Extract the (x, y) coordinate from the center of the cell holding the provided text.  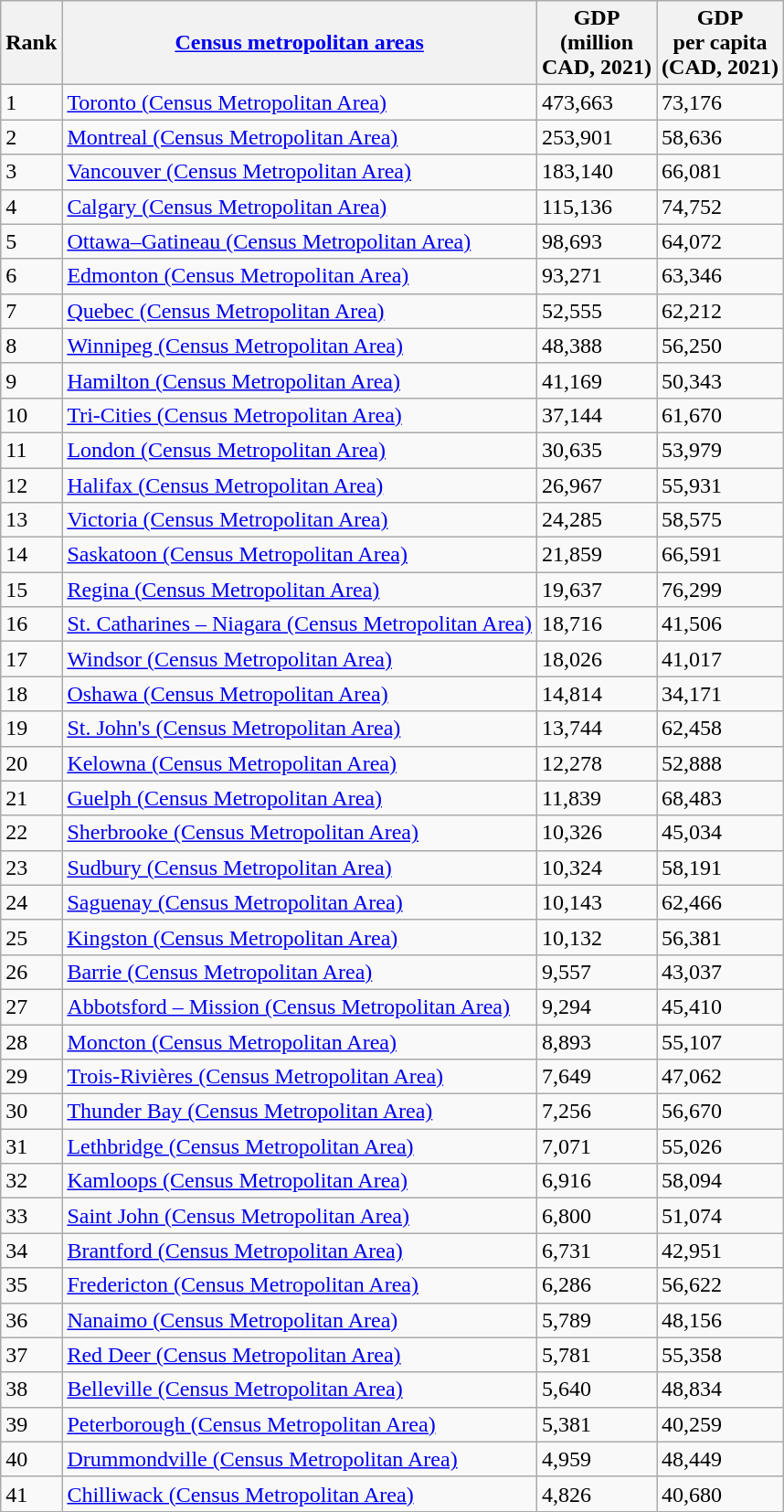
62,212 (720, 311)
2 (31, 137)
Ottawa–Gatineau (Census Metropolitan Area) (300, 241)
19 (31, 729)
58,575 (720, 520)
4 (31, 207)
55,107 (720, 1041)
8 (31, 346)
Guelph (Census Metropolitan Area) (300, 798)
23 (31, 868)
34 (31, 1251)
42,951 (720, 1251)
45,034 (720, 833)
56,622 (720, 1285)
24,285 (596, 520)
St. Catharines – Niagara (Census Metropolitan Area) (300, 624)
GDP(millionCAD, 2021) (596, 43)
Chilliwack (Census Metropolitan Area) (300, 1494)
Moncton (Census Metropolitan Area) (300, 1041)
Saskatoon (Census Metropolitan Area) (300, 555)
6,800 (596, 1216)
Toronto (Census Metropolitan Area) (300, 102)
10 (31, 415)
10,324 (596, 868)
5,789 (596, 1320)
Oshawa (Census Metropolitan Area) (300, 694)
13,744 (596, 729)
56,250 (720, 346)
4,959 (596, 1459)
38 (31, 1390)
Hamilton (Census Metropolitan Area) (300, 380)
74,752 (720, 207)
30 (31, 1112)
Red Deer (Census Metropolitan Area) (300, 1355)
10,132 (596, 937)
6,731 (596, 1251)
Montreal (Census Metropolitan Area) (300, 137)
20 (31, 763)
29 (31, 1077)
36 (31, 1320)
58,191 (720, 868)
Quebec (Census Metropolitan Area) (300, 311)
11,839 (596, 798)
Regina (Census Metropolitan Area) (300, 590)
40,259 (720, 1424)
Kelowna (Census Metropolitan Area) (300, 763)
Kingston (Census Metropolitan Area) (300, 937)
9,557 (596, 972)
14 (31, 555)
Lethbridge (Census Metropolitan Area) (300, 1146)
6,916 (596, 1181)
6,286 (596, 1285)
48,449 (720, 1459)
Saguenay (Census Metropolitan Area) (300, 902)
34,171 (720, 694)
30,635 (596, 450)
26 (31, 972)
12 (31, 485)
25 (31, 937)
37,144 (596, 415)
64,072 (720, 241)
Nanaimo (Census Metropolitan Area) (300, 1320)
48,834 (720, 1390)
41,169 (596, 380)
18,026 (596, 659)
58,094 (720, 1181)
18 (31, 694)
Tri-Cities (Census Metropolitan Area) (300, 415)
16 (31, 624)
48,388 (596, 346)
5,640 (596, 1390)
21,859 (596, 555)
12,278 (596, 763)
37 (31, 1355)
40 (31, 1459)
Kamloops (Census Metropolitan Area) (300, 1181)
1 (31, 102)
11 (31, 450)
39 (31, 1424)
8,893 (596, 1041)
98,693 (596, 241)
55,358 (720, 1355)
41,017 (720, 659)
5,381 (596, 1424)
22 (31, 833)
Calgary (Census Metropolitan Area) (300, 207)
52,555 (596, 311)
Edmonton (Census Metropolitan Area) (300, 276)
183,140 (596, 172)
15 (31, 590)
10,143 (596, 902)
7 (31, 311)
14,814 (596, 694)
53,979 (720, 450)
17 (31, 659)
Fredericton (Census Metropolitan Area) (300, 1285)
48,156 (720, 1320)
253,901 (596, 137)
76,299 (720, 590)
32 (31, 1181)
58,636 (720, 137)
Saint John (Census Metropolitan Area) (300, 1216)
7,649 (596, 1077)
Winnipeg (Census Metropolitan Area) (300, 346)
6 (31, 276)
5,781 (596, 1355)
40,680 (720, 1494)
62,466 (720, 902)
18,716 (596, 624)
21 (31, 798)
5 (31, 241)
Windsor (Census Metropolitan Area) (300, 659)
Trois-Rivières (Census Metropolitan Area) (300, 1077)
Drummondville (Census Metropolitan Area) (300, 1459)
13 (31, 520)
19,637 (596, 590)
51,074 (720, 1216)
31 (31, 1146)
66,591 (720, 555)
50,343 (720, 380)
Belleville (Census Metropolitan Area) (300, 1390)
56,381 (720, 937)
9 (31, 380)
26,967 (596, 485)
61,670 (720, 415)
473,663 (596, 102)
41,506 (720, 624)
55,931 (720, 485)
56,670 (720, 1112)
9,294 (596, 1006)
41 (31, 1494)
Rank (31, 43)
55,026 (720, 1146)
93,271 (596, 276)
Peterborough (Census Metropolitan Area) (300, 1424)
Vancouver (Census Metropolitan Area) (300, 172)
4,826 (596, 1494)
Sudbury (Census Metropolitan Area) (300, 868)
33 (31, 1216)
Barrie (Census Metropolitan Area) (300, 972)
115,136 (596, 207)
66,081 (720, 172)
73,176 (720, 102)
52,888 (720, 763)
Halifax (Census Metropolitan Area) (300, 485)
Sherbrooke (Census Metropolitan Area) (300, 833)
Victoria (Census Metropolitan Area) (300, 520)
London (Census Metropolitan Area) (300, 450)
35 (31, 1285)
63,346 (720, 276)
24 (31, 902)
47,062 (720, 1077)
62,458 (720, 729)
43,037 (720, 972)
45,410 (720, 1006)
27 (31, 1006)
St. John's (Census Metropolitan Area) (300, 729)
Brantford (Census Metropolitan Area) (300, 1251)
GDP per capita(CAD, 2021) (720, 43)
7,256 (596, 1112)
3 (31, 172)
68,483 (720, 798)
7,071 (596, 1146)
Census metropolitan areas (300, 43)
Thunder Bay (Census Metropolitan Area) (300, 1112)
Abbotsford – Mission (Census Metropolitan Area) (300, 1006)
28 (31, 1041)
10,326 (596, 833)
